Return the [X, Y] coordinate for the center point of the cell that contains the specified text.  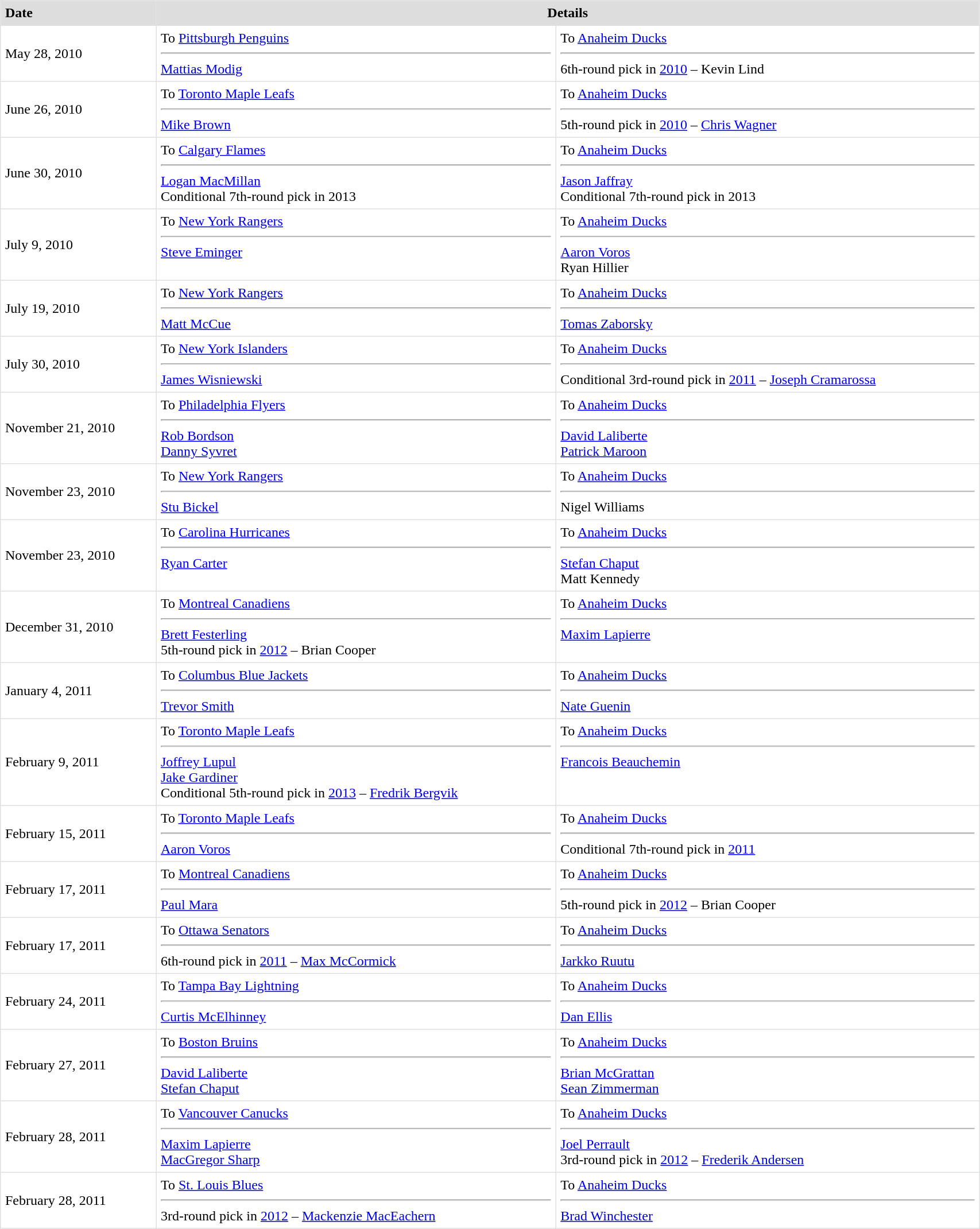
February 15, 2011 [78, 833]
To Anaheim Ducks Maxim Lapierre [768, 627]
To Anaheim Ducks Conditional 3rd-round pick in 2011 – Joseph Cramarossa [768, 365]
To Anaheim Ducks Joel Perrault3rd-round pick in 2012 – Frederik Andersen [768, 1137]
To Toronto Maple Leafs Mike Brown [356, 110]
To Calgary Flames Logan MacMillanConditional 7th-round pick in 2013 [356, 173]
To Ottawa Senators 6th-round pick in 2011 – Max McCormick [356, 945]
To Anaheim Ducks Jarkko Ruutu [768, 945]
To Columbus Blue Jackets Trevor Smith [356, 691]
To Vancouver Canucks Maxim LapierreMacGregor Sharp [356, 1137]
To Anaheim Ducks 6th-round pick in 2010 – Kevin Lind [768, 53]
May 28, 2010 [78, 53]
July 19, 2010 [78, 308]
To Anaheim Ducks Nigel Williams [768, 492]
To Anaheim Ducks Jason JaffrayConditional 7th-round pick in 2013 [768, 173]
June 26, 2010 [78, 110]
To Anaheim Ducks David LalibertePatrick Maroon [768, 428]
To Anaheim Ducks Dan Ellis [768, 1002]
Date [78, 13]
February 24, 2011 [78, 1002]
To Toronto Maple Leafs Aaron Voros [356, 833]
To St. Louis Blues 3rd-round pick in 2012 – Mackenzie MacEachern [356, 1200]
To Montreal Canadiens Paul Mara [356, 890]
July 30, 2010 [78, 365]
To Anaheim Ducks Conditional 7th-round pick in 2011 [768, 833]
To New York Rangers Matt McCue [356, 308]
November 21, 2010 [78, 428]
To Toronto Maple Leafs Joffrey LupulJake GardinerConditional 5th-round pick in 2013 – Fredrik Bergvik [356, 762]
To Anaheim Ducks Brian McGrattanSean Zimmerman [768, 1065]
To Anaheim Ducks 5th-round pick in 2012 – Brian Cooper [768, 890]
To Anaheim Ducks Nate Guenin [768, 691]
February 27, 2011 [78, 1065]
To New York Rangers Stu Bickel [356, 492]
To Anaheim Ducks Brad Winchester [768, 1200]
June 30, 2010 [78, 173]
February 9, 2011 [78, 762]
To Anaheim Ducks Aaron VorosRyan Hillier [768, 245]
To Boston Bruins David LaliberteStefan Chaput [356, 1065]
To New York Rangers Steve Eminger [356, 245]
To New York Islanders James Wisniewski [356, 365]
To Pittsburgh Penguins Mattias Modig [356, 53]
To Anaheim Ducks 5th-round pick in 2010 – Chris Wagner [768, 110]
Details [568, 13]
To Anaheim Ducks Stefan ChaputMatt Kennedy [768, 555]
To Anaheim Ducks Tomas Zaborsky [768, 308]
July 9, 2010 [78, 245]
To Montreal Canadiens Brett Festerling5th-round pick in 2012 – Brian Cooper [356, 627]
To Philadelphia Flyers Rob BordsonDanny Syvret [356, 428]
To Carolina Hurricanes Ryan Carter [356, 555]
To Anaheim Ducks Francois Beauchemin [768, 762]
January 4, 2011 [78, 691]
To Tampa Bay Lightning Curtis McElhinney [356, 1002]
December 31, 2010 [78, 627]
